For the text-containing cell, return its midpoint in [x, y] coordinate format. 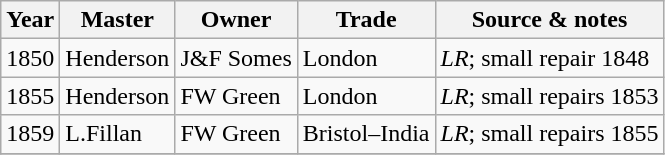
J&F Somes [236, 58]
1855 [30, 96]
L.Fillan [118, 134]
LR; small repairs 1855 [550, 134]
Owner [236, 20]
Source & notes [550, 20]
1859 [30, 134]
1850 [30, 58]
LR; small repair 1848 [550, 58]
LR; small repairs 1853 [550, 96]
Bristol–India [366, 134]
Master [118, 20]
Year [30, 20]
Trade [366, 20]
